Pinpoint the cell where the given text exists, returning its (X, Y) midpoint coordinate. 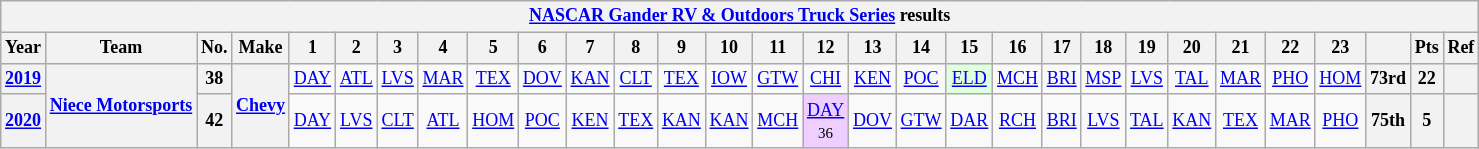
MSP (1104, 78)
23 (1340, 48)
73rd (1388, 78)
Chevy (261, 106)
6 (543, 48)
Niece Motorsports (120, 106)
Pts (1426, 48)
10 (729, 48)
RCH (1018, 121)
ELD (970, 78)
38 (214, 78)
8 (636, 48)
NASCAR Gander RV & Outdoors Truck Series results (740, 16)
4 (443, 48)
11 (778, 48)
20 (1192, 48)
13 (873, 48)
DAY36 (826, 121)
Team (120, 48)
No. (214, 48)
2019 (24, 78)
2 (356, 48)
Ref (1461, 48)
Year (24, 48)
14 (921, 48)
2020 (24, 121)
9 (682, 48)
18 (1104, 48)
CHI (826, 78)
42 (214, 121)
19 (1147, 48)
21 (1241, 48)
IOW (729, 78)
1 (312, 48)
12 (826, 48)
15 (970, 48)
DAR (970, 121)
17 (1062, 48)
3 (398, 48)
Make (261, 48)
7 (590, 48)
75th (1388, 121)
16 (1018, 48)
